From the cell containing the given text, extract its center point as (X, Y) coordinate. 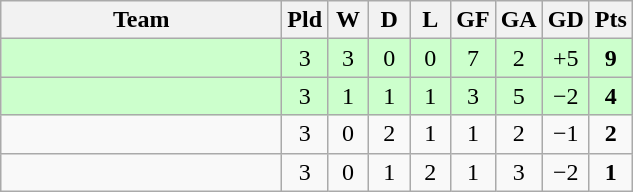
GD (566, 20)
W (348, 20)
Team (142, 20)
Pld (305, 20)
D (390, 20)
GA (518, 20)
4 (610, 96)
Pts (610, 20)
5 (518, 96)
L (430, 20)
+5 (566, 58)
−1 (566, 134)
GF (473, 20)
7 (473, 58)
9 (610, 58)
